Detect which cell encompasses the target text, then output its (x, y) center coordinate. 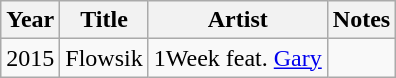
Notes (361, 20)
Title (104, 20)
Artist (238, 20)
Year (30, 20)
Flowsik (104, 58)
1Week feat. Gary (238, 58)
2015 (30, 58)
